Search for the cell housing the specified text and yield its (X, Y) center coordinate. 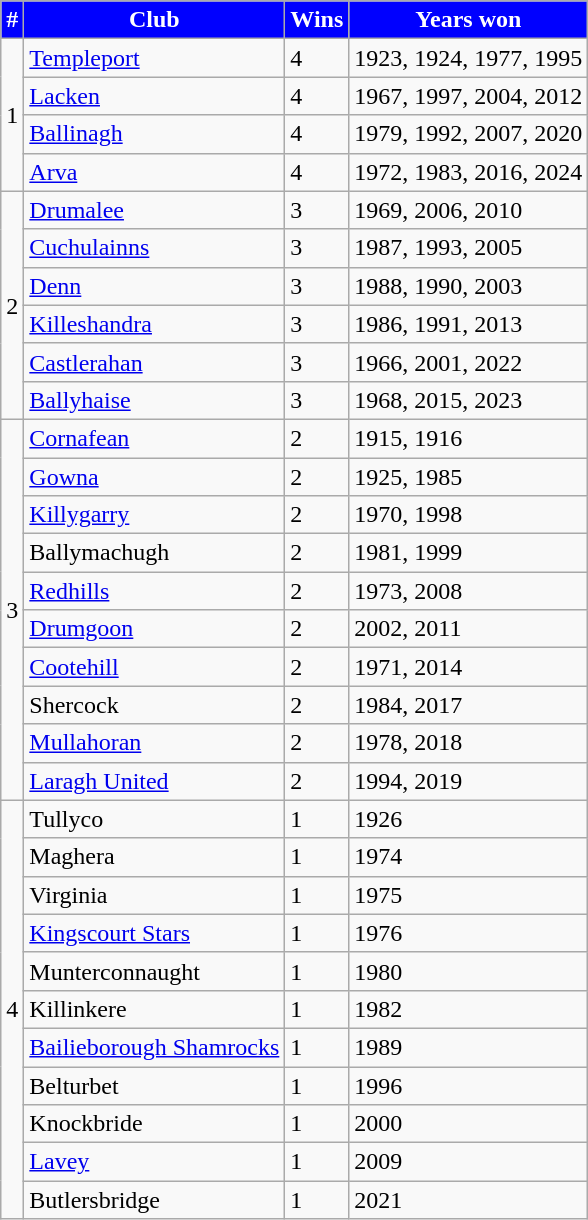
Mullahoran (154, 743)
1975 (468, 895)
Gowna (154, 477)
Knockbride (154, 1124)
Killeshandra (154, 324)
Tullyco (154, 819)
Arva (154, 172)
Shercock (154, 705)
1923, 1924, 1977, 1995 (468, 58)
Bailieborough Shamrocks (154, 1047)
1986, 1991, 2013 (468, 324)
Denn (154, 286)
Butlersbridge (154, 1200)
1968, 2015, 2023 (468, 400)
Cornafean (154, 438)
1926 (468, 819)
1979, 1992, 2007, 2020 (468, 134)
2021 (468, 1200)
Redhills (154, 591)
Killygarry (154, 515)
Ballinagh (154, 134)
Years won (468, 20)
Club (154, 20)
Lavey (154, 1162)
1966, 2001, 2022 (468, 362)
Drumalee (154, 210)
1981, 1999 (468, 553)
Cuchulainns (154, 248)
1915, 1916 (468, 438)
Belturbet (154, 1085)
1987, 1993, 2005 (468, 248)
Ballymachugh (154, 553)
Lacken (154, 96)
Ballyhaise (154, 400)
Templeport (154, 58)
1971, 2014 (468, 667)
1989 (468, 1047)
1972, 1983, 2016, 2024 (468, 172)
Munterconnaught (154, 971)
1978, 2018 (468, 743)
1980 (468, 971)
1994, 2019 (468, 781)
Drumgoon (154, 629)
Kingscourt Stars (154, 933)
Laragh United (154, 781)
Cootehill (154, 667)
1967, 1997, 2004, 2012 (468, 96)
2009 (468, 1162)
1970, 1998 (468, 515)
Maghera (154, 857)
1988, 1990, 2003 (468, 286)
1974 (468, 857)
Virginia (154, 895)
Wins (317, 20)
1969, 2006, 2010 (468, 210)
Killinkere (154, 1009)
1996 (468, 1085)
2002, 2011 (468, 629)
1984, 2017 (468, 705)
1976 (468, 933)
1973, 2008 (468, 591)
1925, 1985 (468, 477)
1982 (468, 1009)
2000 (468, 1124)
# (12, 20)
Castlerahan (154, 362)
